Search for the cell housing the specified text and yield its [x, y] center coordinate. 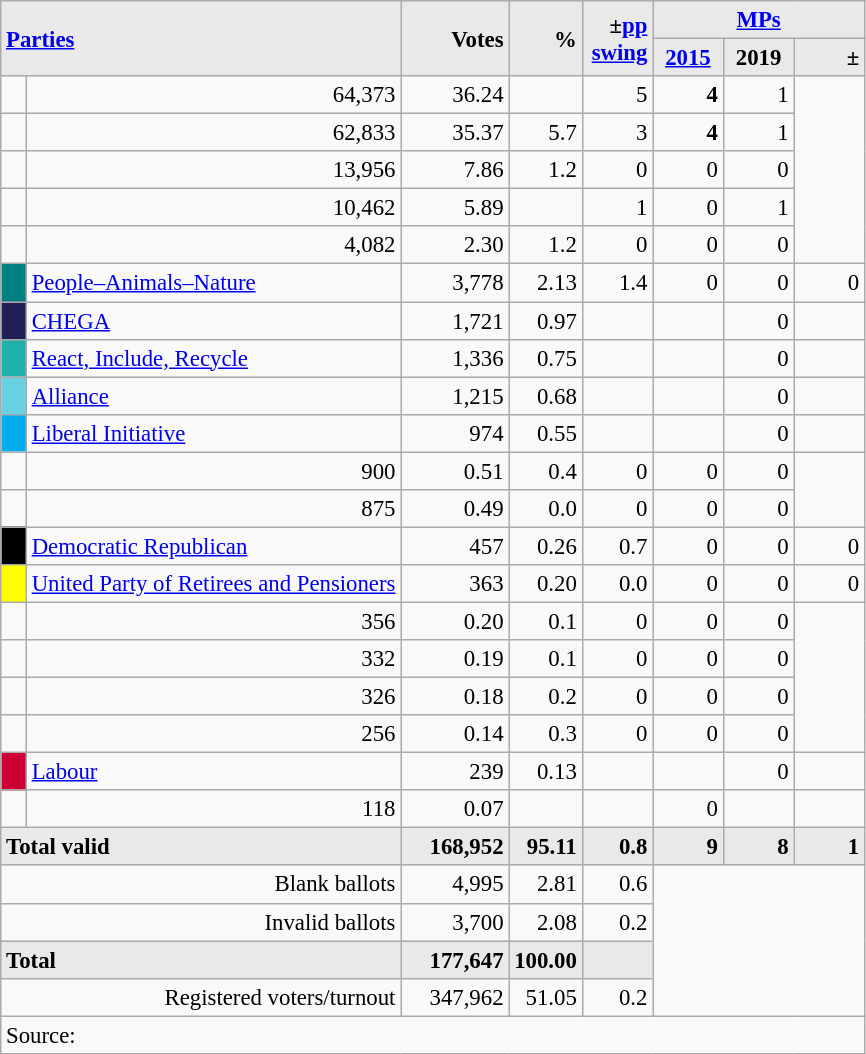
1,336 [455, 358]
9 [688, 847]
0.4 [546, 471]
2019 [758, 58]
0.7 [618, 546]
239 [455, 772]
Votes [455, 38]
51.05 [546, 997]
Labour [213, 772]
% [546, 38]
2.13 [546, 283]
Democratic Republican [213, 546]
±pp swing [618, 38]
0.19 [455, 659]
36.24 [455, 95]
0.51 [455, 471]
0.75 [546, 358]
168,952 [455, 847]
256 [213, 734]
Parties [201, 38]
0.14 [455, 734]
United Party of Retirees and Pensioners [213, 584]
100.00 [546, 960]
900 [213, 471]
118 [213, 809]
875 [213, 509]
0.13 [546, 772]
4,995 [455, 885]
3 [618, 133]
2015 [688, 58]
62,833 [213, 133]
3,778 [455, 283]
0.49 [455, 509]
1,215 [455, 396]
974 [455, 433]
Source: [433, 1035]
0.8 [618, 847]
0.07 [455, 809]
7.86 [455, 170]
Invalid ballots [201, 922]
3,700 [455, 922]
13,956 [213, 170]
35.37 [455, 133]
64,373 [213, 95]
2.81 [546, 885]
2.30 [455, 245]
Liberal Initiative [213, 433]
457 [455, 546]
347,962 [455, 997]
Registered voters/turnout [201, 997]
5 [618, 95]
356 [213, 621]
177,647 [455, 960]
Blank ballots [201, 885]
0.97 [546, 321]
0.6 [618, 885]
MPs [759, 20]
People–Animals–Nature [213, 283]
React, Include, Recycle [213, 358]
0.26 [546, 546]
1.4 [618, 283]
Total valid [201, 847]
95.11 [546, 847]
0.3 [546, 734]
363 [455, 584]
5.89 [455, 208]
Total [201, 960]
1,721 [455, 321]
8 [758, 847]
0.68 [546, 396]
326 [213, 697]
± [830, 58]
4,082 [213, 245]
5.7 [546, 133]
10,462 [213, 208]
0.18 [455, 697]
Alliance [213, 396]
0.55 [546, 433]
332 [213, 659]
CHEGA [213, 321]
2.08 [546, 922]
